Determine the [X, Y] coordinate at the center of the cell enclosing the given text.  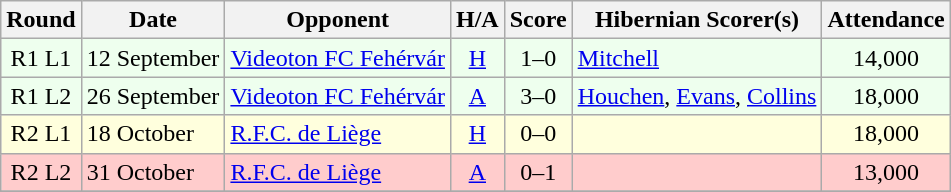
18 October [153, 134]
H/A [477, 20]
Houchen, Evans, Collins [697, 96]
31 October [153, 172]
R2 L1 [41, 134]
Score [538, 20]
R1 L2 [41, 96]
12 September [153, 58]
3–0 [538, 96]
R2 L2 [41, 172]
Attendance [886, 20]
Mitchell [697, 58]
Date [153, 20]
Round [41, 20]
R1 L1 [41, 58]
0–1 [538, 172]
1–0 [538, 58]
13,000 [886, 172]
Hibernian Scorer(s) [697, 20]
26 September [153, 96]
Opponent [338, 20]
0–0 [538, 134]
14,000 [886, 58]
